Extract the [X, Y] coordinate from the center of the cell holding the provided text.  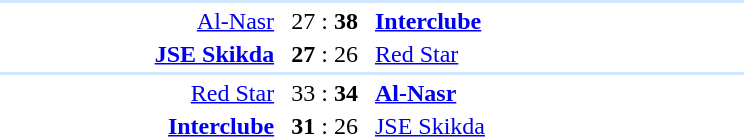
27 : 26 [325, 54]
27 : 38 [325, 21]
JSE Skikda [138, 54]
Interclube [512, 21]
33 : 34 [325, 93]
